Locate the cell with the specified text and output its (x, y) center coordinate. 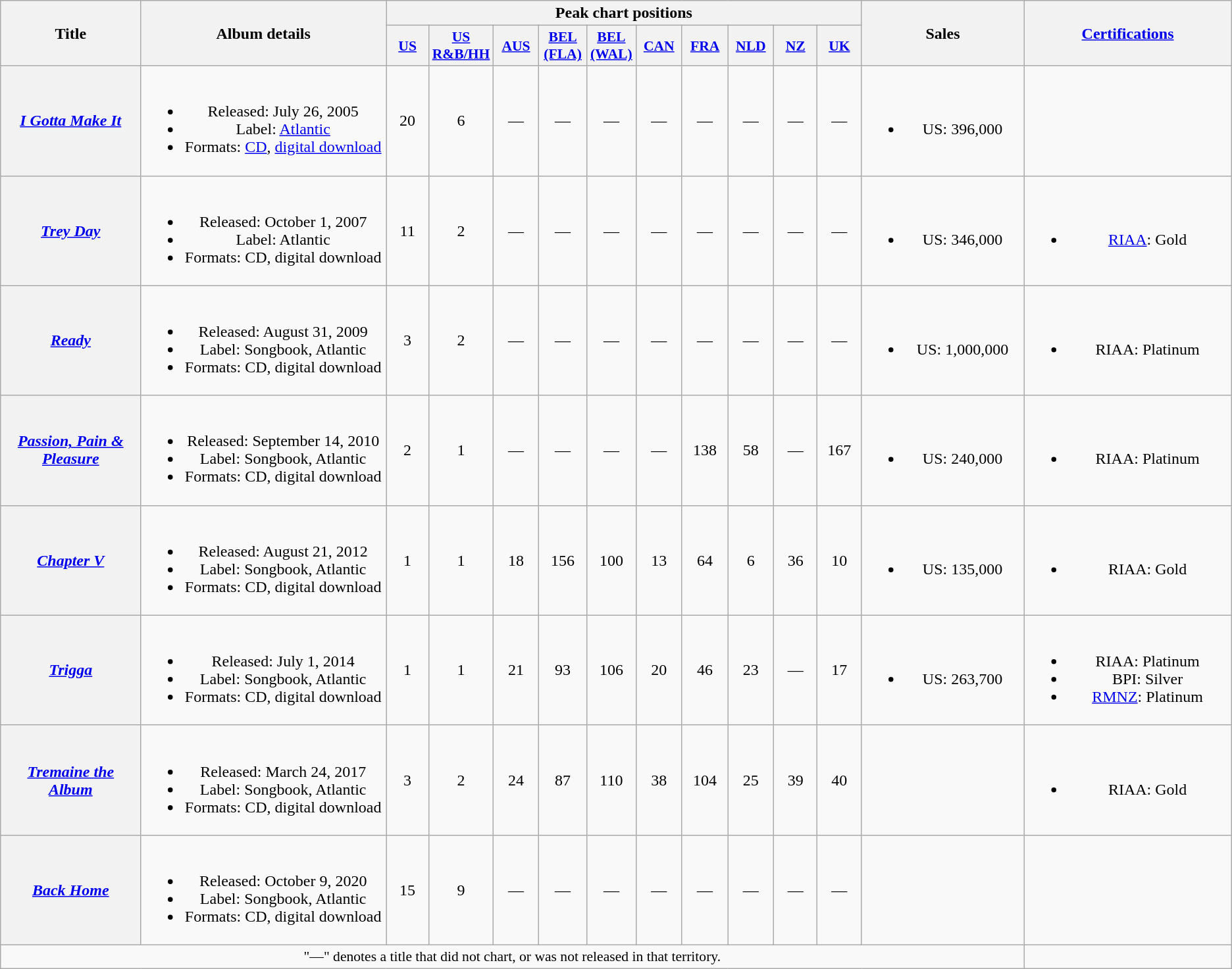
24 (516, 780)
100 (612, 560)
46 (705, 670)
23 (751, 670)
15 (408, 889)
RIAA: PlatinumBPI: SilverRMNZ: Platinum (1128, 670)
18 (516, 560)
87 (563, 780)
Certifications (1128, 33)
17 (840, 670)
Back Home (71, 889)
Trigga (71, 670)
Released: October 9, 2020Label: Songbook, AtlanticFormats: CD, digital download (263, 889)
58 (751, 450)
104 (705, 780)
10 (840, 560)
"—" denotes a title that did not chart, or was not released in that territory. (512, 957)
Passion, Pain & Pleasure (71, 450)
Tremaine the Album (71, 780)
156 (563, 560)
US: 263,700 (942, 670)
25 (751, 780)
106 (612, 670)
US (408, 46)
Trey Day (71, 230)
110 (612, 780)
Released: August 21, 2012Label: Songbook, AtlanticFormats: CD, digital download (263, 560)
Released: October 1, 2007Label: AtlanticFormats: CD, digital download (263, 230)
Released: March 24, 2017Label: Songbook, AtlanticFormats: CD, digital download (263, 780)
AUS (516, 46)
Ready (71, 341)
21 (516, 670)
US: 396,000 (942, 121)
40 (840, 780)
138 (705, 450)
Peak chart positions (624, 13)
64 (705, 560)
BEL(WAL) (612, 46)
Album details (263, 33)
Title (71, 33)
Sales (942, 33)
NZ (796, 46)
36 (796, 560)
US: 346,000 (942, 230)
US R&B/HH (461, 46)
BEL(FLA) (563, 46)
US: 135,000 (942, 560)
Released: July 1, 2014Label: Songbook, AtlanticFormats: CD, digital download (263, 670)
CAN (659, 46)
FRA (705, 46)
38 (659, 780)
Released: September 14, 2010Label: Songbook, AtlanticFormats: CD, digital download (263, 450)
Chapter V (71, 560)
US: 240,000 (942, 450)
US: 1,000,000 (942, 341)
93 (563, 670)
UK (840, 46)
167 (840, 450)
39 (796, 780)
9 (461, 889)
NLD (751, 46)
Released: August 31, 2009Label: Songbook, AtlanticFormats: CD, digital download (263, 341)
I Gotta Make It (71, 121)
13 (659, 560)
Released: July 26, 2005Label: AtlanticFormats: CD, digital download (263, 121)
11 (408, 230)
